For the text-containing cell, return its midpoint in (X, Y) coordinate format. 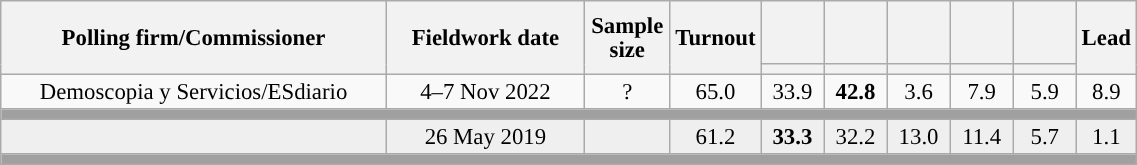
5.7 (1044, 138)
7.9 (982, 92)
33.9 (792, 92)
Lead (1106, 38)
8.9 (1106, 92)
1.1 (1106, 138)
65.0 (716, 92)
32.2 (856, 138)
Fieldwork date (485, 38)
Demoscopia y Servicios/ESdiario (194, 92)
? (627, 92)
11.4 (982, 138)
61.2 (716, 138)
Polling firm/Commissioner (194, 38)
13.0 (918, 138)
Turnout (716, 38)
5.9 (1044, 92)
42.8 (856, 92)
Sample size (627, 38)
26 May 2019 (485, 138)
4–7 Nov 2022 (485, 92)
33.3 (792, 138)
3.6 (918, 92)
